Scan for the cell matching the given text and deliver its [X, Y] coordinate at center. 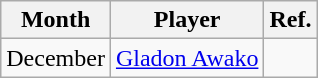
December [56, 58]
Gladon Awako [187, 58]
Month [56, 20]
Player [187, 20]
Ref. [290, 20]
